Extract the [x, y] coordinate from the center of the cell holding the provided text.  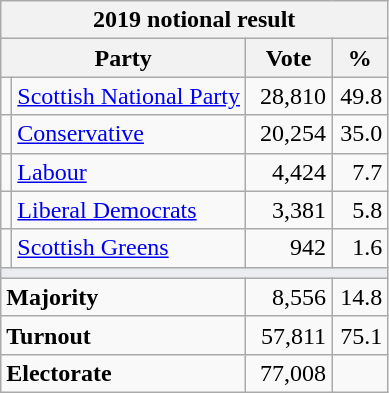
3,381 [289, 210]
28,810 [289, 96]
Labour [129, 172]
% [360, 58]
Liberal Democrats [129, 210]
Vote [289, 58]
Party [124, 58]
75.1 [360, 335]
5.8 [360, 210]
1.6 [360, 248]
2019 notional result [194, 20]
Electorate [124, 373]
14.8 [360, 297]
20,254 [289, 134]
49.8 [360, 96]
4,424 [289, 172]
Majority [124, 297]
942 [289, 248]
7.7 [360, 172]
Conservative [129, 134]
8,556 [289, 297]
57,811 [289, 335]
Scottish National Party [129, 96]
Scottish Greens [129, 248]
35.0 [360, 134]
77,008 [289, 373]
Turnout [124, 335]
